Locate the cell with the specified text and output its [X, Y] center coordinate. 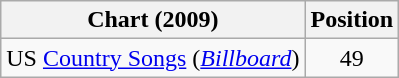
Position [352, 20]
49 [352, 58]
Chart (2009) [153, 20]
US Country Songs (Billboard) [153, 58]
